Detect which cell encompasses the target text, then output its (X, Y) center coordinate. 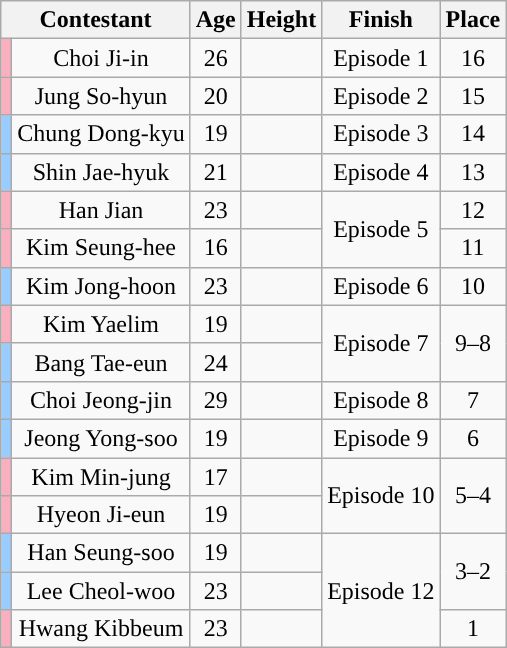
Kim Jong-hoon (101, 286)
11 (473, 248)
Episode 10 (381, 496)
26 (216, 58)
29 (216, 400)
12 (473, 210)
Episode 7 (381, 343)
Kim Seung-hee (101, 248)
Jeong Yong-soo (101, 438)
1 (473, 629)
17 (216, 477)
Finish (381, 20)
Choi Jeong-jin (101, 400)
Han Seung-soo (101, 553)
Choi Ji-in (101, 58)
13 (473, 172)
Jung So-hyun (101, 96)
Episode 5 (381, 229)
Age (216, 20)
9–8 (473, 343)
24 (216, 362)
Episode 8 (381, 400)
Lee Cheol-woo (101, 591)
Contestant (96, 20)
Episode 1 (381, 58)
5–4 (473, 496)
10 (473, 286)
Hyeon Ji-eun (101, 515)
Chung Dong-kyu (101, 134)
Kim Min-jung (101, 477)
Episode 6 (381, 286)
Place (473, 20)
Episode 2 (381, 96)
21 (216, 172)
Episode 9 (381, 438)
7 (473, 400)
Height (281, 20)
Hwang Kibbeum (101, 629)
Episode 12 (381, 591)
15 (473, 96)
Episode 3 (381, 134)
Shin Jae-hyuk (101, 172)
Bang Tae-eun (101, 362)
Episode 4 (381, 172)
6 (473, 438)
20 (216, 96)
Kim Yaelim (101, 324)
3–2 (473, 572)
14 (473, 134)
Han Jian (101, 210)
